Provide the [x, y] coordinate of the cell's center where the given text is located.  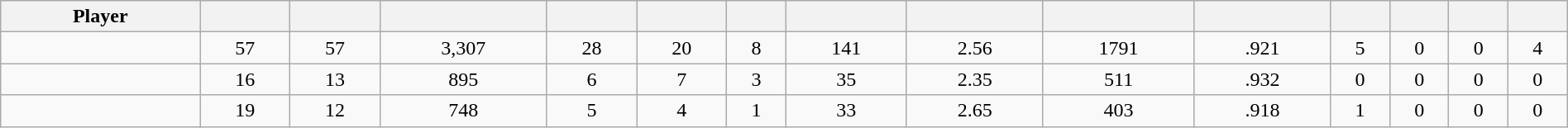
2.65 [974, 111]
141 [846, 48]
12 [336, 111]
3,307 [463, 48]
35 [846, 79]
8 [757, 48]
403 [1118, 111]
895 [463, 79]
.921 [1262, 48]
.932 [1262, 79]
7 [681, 79]
1791 [1118, 48]
2.35 [974, 79]
511 [1118, 79]
3 [757, 79]
13 [336, 79]
20 [681, 48]
.918 [1262, 111]
16 [245, 79]
19 [245, 111]
Player [101, 17]
33 [846, 111]
2.56 [974, 48]
6 [592, 79]
748 [463, 111]
28 [592, 48]
